Locate the cell with the specified text and output its (x, y) center coordinate. 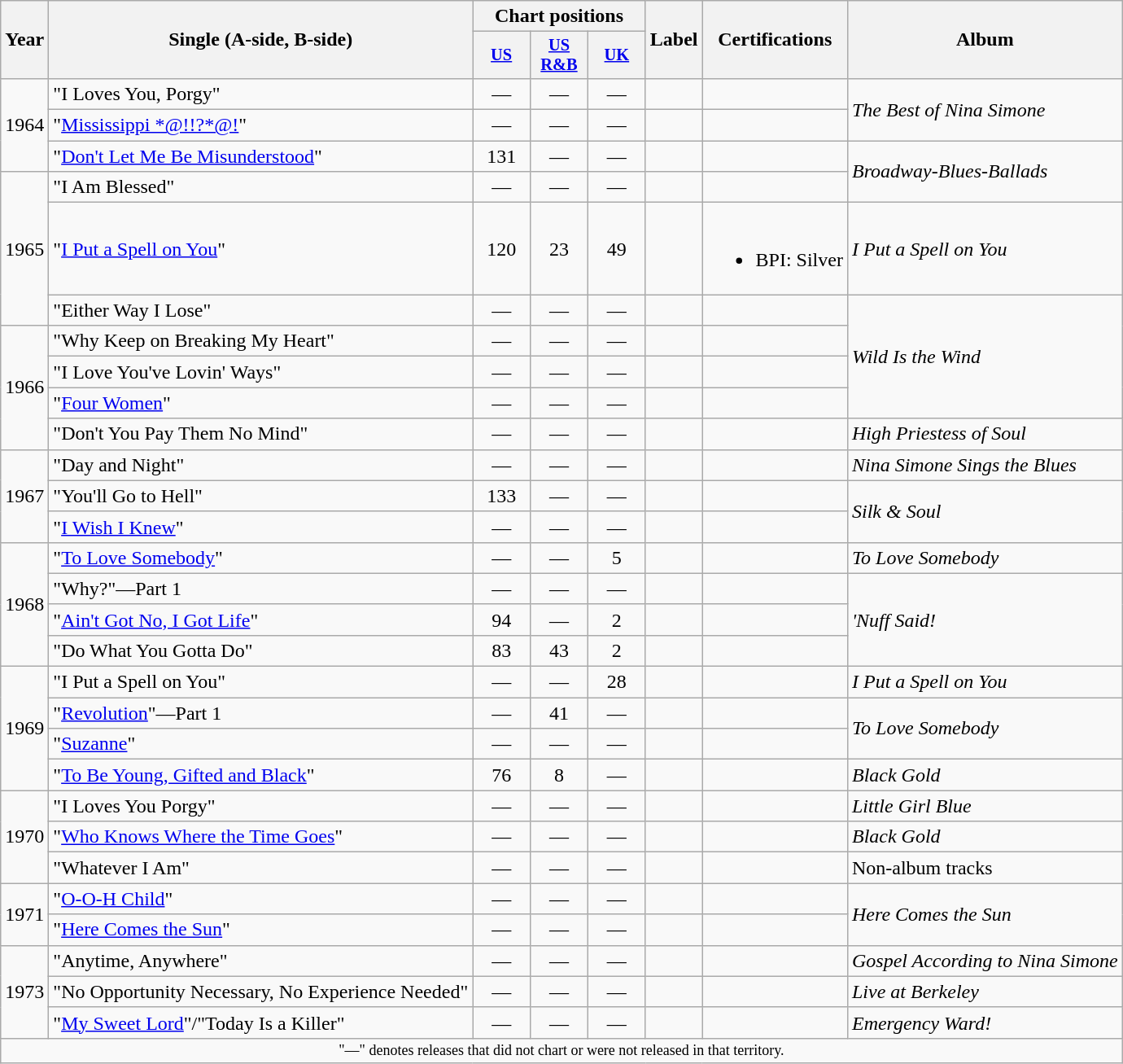
Chart positions (560, 16)
The Best of Nina Simone (985, 109)
"Don't You Pay Them No Mind" (260, 434)
"Don't Let Me Be Misunderstood" (260, 156)
"Why Keep on Breaking My Heart" (260, 341)
"To Be Young, Gifted and Black" (260, 775)
"Day and Night" (260, 465)
"Ain't Got No, I Got Life" (260, 620)
49 (617, 249)
"Revolution"—Part 1 (260, 713)
"I Wish I Knew" (260, 527)
Here Comes the Sun (985, 914)
133 (501, 496)
83 (501, 650)
5 (617, 558)
"Four Women" (260, 403)
94 (501, 620)
1964 (24, 125)
8 (560, 775)
Nina Simone Sings the Blues (985, 465)
76 (501, 775)
"I Loves You, Porgy" (260, 94)
Certifications (775, 40)
"To Love Somebody" (260, 558)
USR&B (560, 55)
Silk & Soul (985, 511)
"Anytime, Anywhere" (260, 961)
28 (617, 682)
"Whatever I Am" (260, 868)
41 (560, 713)
'Nuff Said! (985, 620)
Label (674, 40)
"I Loves You Porgy" (260, 806)
"Suzanne" (260, 744)
Non-album tracks (985, 868)
1966 (24, 388)
"No Opportunity Necessary, No Experience Needed" (260, 992)
1973 (24, 992)
1965 (24, 249)
US (501, 55)
"Mississippi *@!!?*@!" (260, 125)
"Either Way I Lose" (260, 310)
Single (A-side, B-side) (260, 40)
1969 (24, 729)
Emergency Ward! (985, 1022)
Live at Berkeley (985, 992)
Broadway-Blues-Ballads (985, 172)
"I Am Blessed" (260, 187)
"Why?"—Part 1 (260, 589)
131 (501, 156)
High Priestess of Soul (985, 434)
BPI: Silver (775, 249)
"Do What You Gotta Do" (260, 650)
"O-O-H Child" (260, 899)
Album (985, 40)
Gospel According to Nina Simone (985, 961)
23 (560, 249)
Wild Is the Wind (985, 357)
"You'll Go to Hell" (260, 496)
"—" denotes releases that did not chart or were not released in that territory. (561, 1050)
1968 (24, 604)
"Here Comes the Sun" (260, 930)
43 (560, 650)
1970 (24, 837)
"I Love You've Lovin' Ways" (260, 372)
Little Girl Blue (985, 806)
Year (24, 40)
"My Sweet Lord"/"Today Is a Killer" (260, 1022)
"Who Knows Where the Time Goes" (260, 837)
120 (501, 249)
1967 (24, 496)
UK (617, 55)
1971 (24, 914)
